Determine the (x, y) coordinate at the center of the cell enclosing the given text.  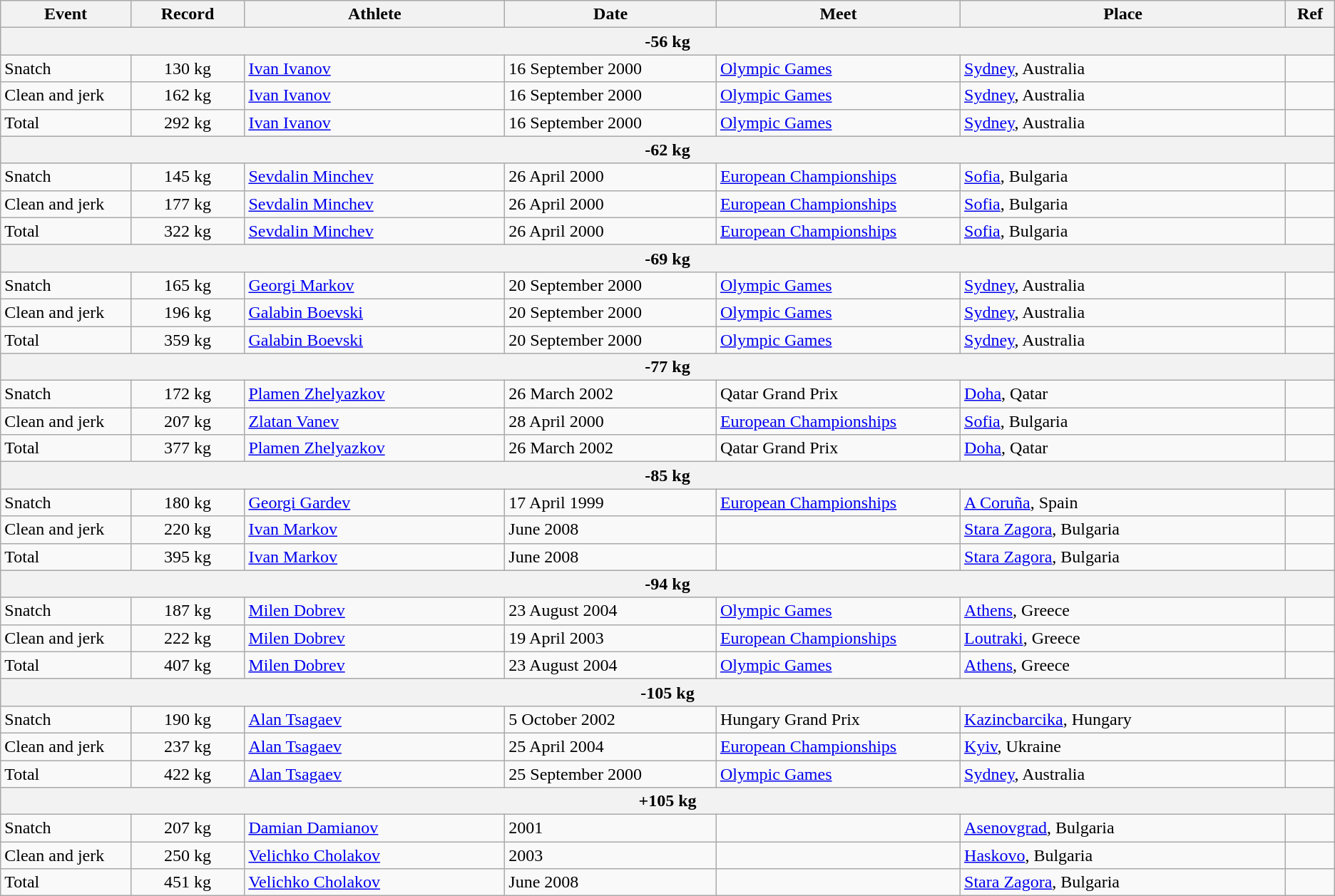
-56 kg (667, 41)
451 kg (188, 882)
2003 (610, 855)
Date (610, 14)
422 kg (188, 773)
17 April 1999 (610, 503)
145 kg (188, 177)
162 kg (188, 96)
Place (1123, 14)
Georgi Markov (375, 285)
130 kg (188, 68)
A Coruña, Spain (1123, 503)
Damian Damianov (375, 828)
Zlatan Vanev (375, 421)
172 kg (188, 394)
187 kg (188, 611)
Event (66, 14)
Asenovgrad, Bulgaria (1123, 828)
180 kg (188, 503)
Hungary Grand Prix (838, 719)
-69 kg (667, 258)
Loutraki, Greece (1123, 638)
-77 kg (667, 367)
Record (188, 14)
Kazincbarcika, Hungary (1123, 719)
-105 kg (667, 692)
222 kg (188, 638)
19 April 2003 (610, 638)
359 kg (188, 340)
2001 (610, 828)
Athlete (375, 14)
-85 kg (667, 475)
237 kg (188, 746)
Meet (838, 14)
Georgi Gardev (375, 503)
322 kg (188, 231)
177 kg (188, 204)
190 kg (188, 719)
25 April 2004 (610, 746)
Ref (1311, 14)
196 kg (188, 312)
-94 kg (667, 584)
+105 kg (667, 801)
377 kg (188, 448)
Kyiv, Ukraine (1123, 746)
250 kg (188, 855)
165 kg (188, 285)
395 kg (188, 557)
25 September 2000 (610, 773)
5 October 2002 (610, 719)
220 kg (188, 530)
Haskovo, Bulgaria (1123, 855)
-62 kg (667, 150)
292 kg (188, 123)
28 April 2000 (610, 421)
407 kg (188, 665)
